Scan for the cell matching the given text and deliver its (X, Y) coordinate at center. 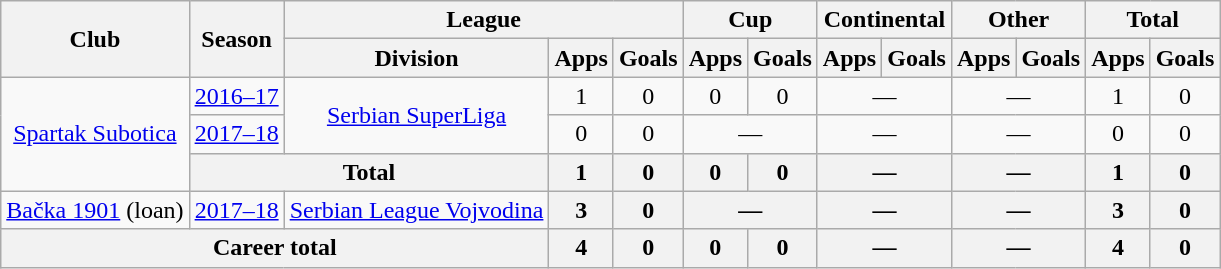
Other (1018, 20)
Serbian League Vojvodina (416, 210)
Career total (275, 248)
Season (236, 39)
Spartak Subotica (95, 134)
2016–17 (236, 96)
Continental (884, 20)
Bačka 1901 (loan) (95, 210)
Cup (750, 20)
League (484, 20)
Club (95, 39)
Division (416, 58)
Serbian SuperLiga (416, 115)
